Return [x, y] of the center of cell containing provided text 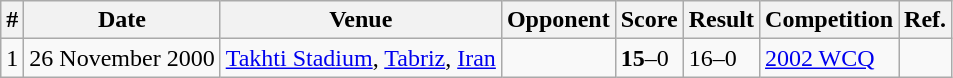
Score [649, 20]
Ref. [926, 20]
26 November 2000 [122, 58]
2002 WCQ [830, 58]
Result [721, 20]
15–0 [649, 58]
Venue [360, 20]
Opponent [558, 20]
Takhti Stadium, Tabriz, Iran [360, 58]
# [12, 20]
Date [122, 20]
1 [12, 58]
16–0 [721, 58]
Competition [830, 20]
